Capture the cell that displays the provided text and extract its (x, y) central coordinate. 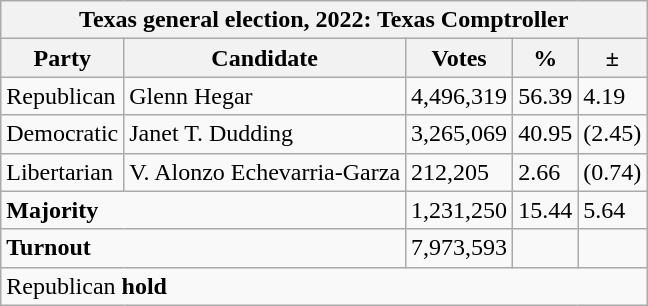
Libertarian (62, 172)
(2.45) (612, 134)
5.64 (612, 210)
Janet T. Dudding (265, 134)
15.44 (546, 210)
Party (62, 58)
Candidate (265, 58)
Republican (62, 96)
56.39 (546, 96)
V. Alonzo Echevarria-Garza (265, 172)
Turnout (204, 248)
Votes (460, 58)
% (546, 58)
Democratic (62, 134)
(0.74) (612, 172)
1,231,250 (460, 210)
3,265,069 (460, 134)
4,496,319 (460, 96)
2.66 (546, 172)
212,205 (460, 172)
7,973,593 (460, 248)
4.19 (612, 96)
± (612, 58)
Texas general election, 2022: Texas Comptroller (324, 20)
Glenn Hegar (265, 96)
40.95 (546, 134)
Republican hold (324, 286)
Majority (204, 210)
